Determine the (X, Y) coordinate at the center of the cell enclosing the given text.  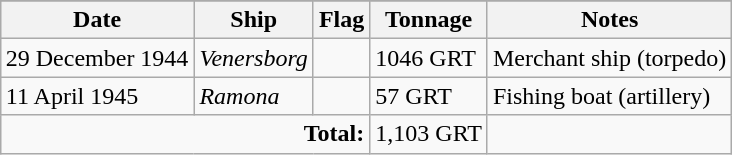
Ship (254, 20)
Merchant ship (torpedo) (609, 58)
Flag (341, 20)
1,103 GRT (429, 134)
57 GRT (429, 96)
Fishing boat (artillery) (609, 96)
Total: (185, 134)
Date (97, 20)
Tonnage (429, 20)
11 April 1945 (97, 96)
Ramona (254, 96)
1046 GRT (429, 58)
29 December 1944 (97, 58)
Venersborg (254, 58)
Notes (609, 20)
